Identify which cell holds the provided text, then report its [X, Y] central coordinate. 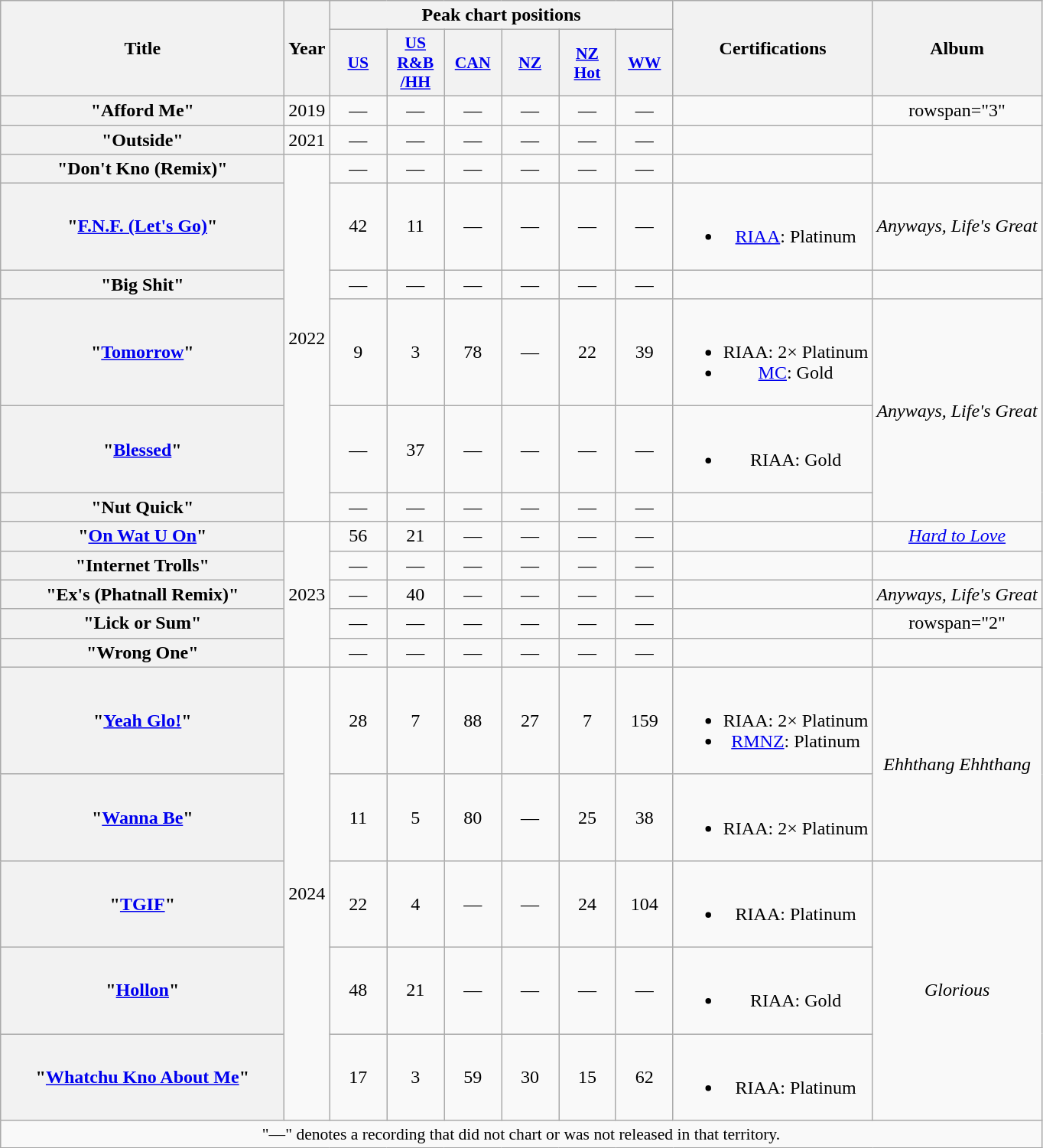
159 [644, 720]
rowspan="3" [957, 110]
NZ [531, 63]
88 [473, 720]
rowspan="2" [957, 623]
"On Wat U On" [142, 536]
Year [307, 49]
25 [587, 817]
2024 [307, 893]
"Internet Trolls" [142, 565]
"Blessed" [142, 450]
5 [416, 817]
Certifications [772, 49]
Glorious [957, 990]
40 [416, 594]
42 [358, 226]
30 [531, 1077]
78 [473, 353]
Hard to Love [957, 536]
CAN [473, 63]
15 [587, 1077]
59 [473, 1077]
US [358, 63]
RIAA: 2× Platinum [772, 817]
9 [358, 353]
4 [416, 904]
WW [644, 63]
"Yeah Glo!" [142, 720]
80 [473, 817]
NZHot [587, 63]
"Wanna Be" [142, 817]
Ehhthang Ehhthang [957, 763]
38 [644, 817]
Peak chart positions [502, 15]
"Afford Me" [142, 110]
2021 [307, 140]
"Outside" [142, 140]
17 [358, 1077]
"Big Shit" [142, 285]
56 [358, 536]
2019 [307, 110]
"Hollon" [142, 990]
62 [644, 1077]
"F.N.F. (Let's Go)" [142, 226]
39 [644, 353]
Album [957, 49]
Title [142, 49]
24 [587, 904]
"Whatchu Kno About Me" [142, 1077]
"Wrong One" [142, 652]
48 [358, 990]
"Don't Kno (Remix)" [142, 169]
"Nut Quick" [142, 507]
USR&B/HH [416, 63]
27 [531, 720]
37 [416, 450]
RIAA: 2× PlatinumRMNZ: Platinum [772, 720]
"TGIF" [142, 904]
"Lick or Sum" [142, 623]
"Ex's (Phatnall Remix)" [142, 594]
"—" denotes a recording that did not chart or was not released in that territory. [521, 1134]
RIAA: 2× PlatinumMC: Gold [772, 353]
2023 [307, 594]
2022 [307, 338]
"Tomorrow" [142, 353]
104 [644, 904]
28 [358, 720]
